Return [X, Y] of the center of cell containing provided text 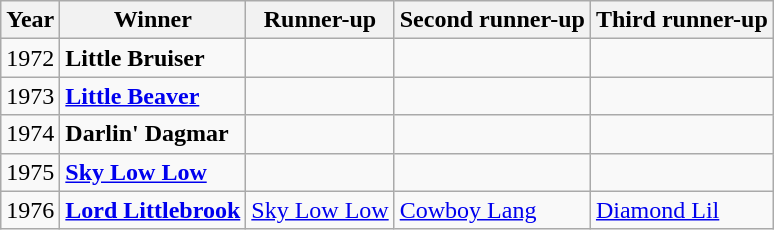
Little Bruiser [153, 58]
Darlin' Dagmar [153, 134]
1973 [30, 96]
Third runner-up [682, 20]
Lord Littlebrook [153, 210]
Winner [153, 20]
Cowboy Lang [492, 210]
1976 [30, 210]
1972 [30, 58]
1975 [30, 172]
Diamond Lil [682, 210]
Little Beaver [153, 96]
1974 [30, 134]
Year [30, 20]
Runner-up [320, 20]
Second runner-up [492, 20]
